Search for the cell housing the specified text and yield its [X, Y] center coordinate. 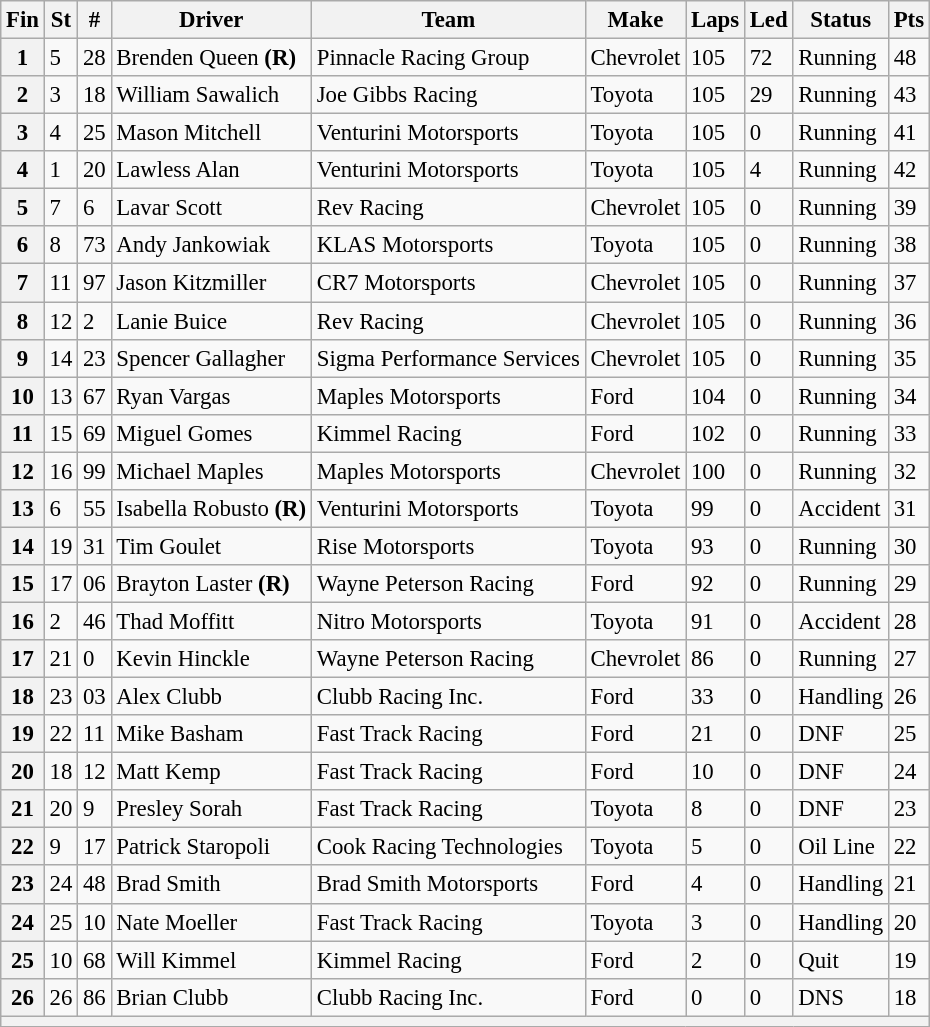
Fin [23, 20]
Spencer Gallagher [211, 358]
Rise Motorsports [448, 546]
67 [94, 396]
Brad Smith Motorsports [448, 885]
Kevin Hinckle [211, 659]
DNS [840, 997]
Mike Basham [211, 734]
93 [716, 546]
06 [94, 584]
Andy Jankowiak [211, 245]
Tim Goulet [211, 546]
Nitro Motorsports [448, 621]
# [94, 20]
42 [908, 170]
Cook Racing Technologies [448, 847]
Isabella Robusto (R) [211, 509]
CR7 Motorsports [448, 283]
104 [716, 396]
Lawless Alan [211, 170]
69 [94, 433]
91 [716, 621]
Laps [716, 20]
92 [716, 584]
Sigma Performance Services [448, 358]
Pinnacle Racing Group [448, 58]
Nate Moeller [211, 922]
100 [716, 471]
Brad Smith [211, 885]
Jason Kitzmiller [211, 283]
Joe Gibbs Racing [448, 95]
Status [840, 20]
Brian Clubb [211, 997]
55 [94, 509]
Michael Maples [211, 471]
39 [908, 208]
Driver [211, 20]
37 [908, 283]
St [60, 20]
68 [94, 960]
Quit [840, 960]
Matt Kemp [211, 772]
KLAS Motorsports [448, 245]
41 [908, 133]
32 [908, 471]
Brenden Queen (R) [211, 58]
Brayton Laster (R) [211, 584]
36 [908, 321]
30 [908, 546]
34 [908, 396]
Team [448, 20]
Patrick Staropoli [211, 847]
Miguel Gomes [211, 433]
102 [716, 433]
Ryan Vargas [211, 396]
Presley Sorah [211, 809]
Pts [908, 20]
73 [94, 245]
72 [768, 58]
03 [94, 697]
Lanie Buice [211, 321]
46 [94, 621]
Alex Clubb [211, 697]
Thad Moffitt [211, 621]
William Sawalich [211, 95]
35 [908, 358]
38 [908, 245]
27 [908, 659]
43 [908, 95]
Mason Mitchell [211, 133]
Will Kimmel [211, 960]
Oil Line [840, 847]
Make [635, 20]
Led [768, 20]
Lavar Scott [211, 208]
97 [94, 283]
